Extract the [x, y] coordinate from the center of the cell holding the provided text.  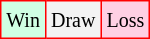
Loss [126, 20]
Draw [72, 20]
Win [24, 20]
